Determine the [X, Y] coordinate at the center of the cell enclosing the given text.  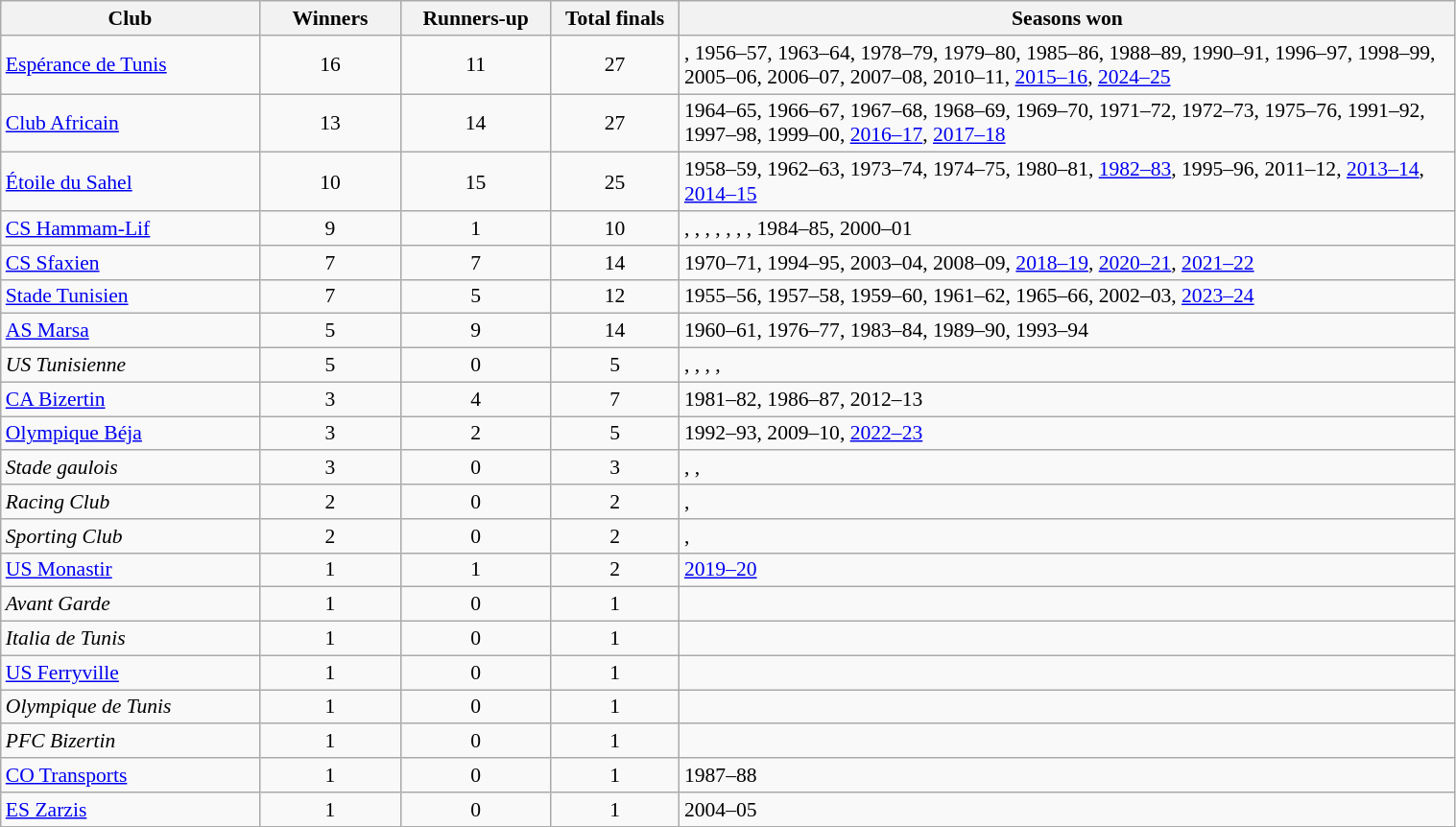
Total finals [614, 18]
12 [614, 296]
PFC Bizertin [131, 742]
CS Sfaxien [131, 263]
Étoile du Sahel [131, 182]
1981–82, 1986–87, 2012–13 [1067, 399]
1987–88 [1067, 775]
2004–05 [1067, 810]
Stade Tunisien [131, 296]
11 [476, 65]
US Ferryville [131, 673]
1992–93, 2009–10, 2022–23 [1067, 434]
, , , , [1067, 366]
1960–61, 1976–77, 1983–84, 1989–90, 1993–94 [1067, 331]
15 [476, 182]
Runners-up [476, 18]
Sporting Club [131, 536]
, , [1067, 468]
, 1956–57, 1963–64, 1978–79, 1979–80, 1985–86, 1988–89, 1990–91, 1996–97, 1998–99, 2005–06, 2006–07, 2007–08, 2010–11, 2015–16, 2024–25 [1067, 65]
13 [330, 123]
CA Bizertin [131, 399]
CO Transports [131, 775]
1958–59, 1962–63, 1973–74, 1974–75, 1980–81, 1982–83, 1995–96, 2011–12, 2013–14, 2014–15 [1067, 182]
CS Hammam-Lif [131, 228]
AS Marsa [131, 331]
Racing Club [131, 502]
Espérance de Tunis [131, 65]
Winners [330, 18]
1964–65, 1966–67, 1967–68, 1968–69, 1969–70, 1971–72, 1972–73, 1975–76, 1991–92, 1997–98, 1999–00, 2016–17, 2017–18 [1067, 123]
16 [330, 65]
1955–56, 1957–58, 1959–60, 1961–62, 1965–66, 2002–03, 2023–24 [1067, 296]
25 [614, 182]
Italia de Tunis [131, 639]
Seasons won [1067, 18]
ES Zarzis [131, 810]
Olympique de Tunis [131, 707]
US Tunisienne [131, 366]
Avant Garde [131, 604]
Club Africain [131, 123]
Club [131, 18]
, , , , , , , 1984–85, 2000–01 [1067, 228]
Stade gaulois [131, 468]
Olympique Béja [131, 434]
2019–20 [1067, 570]
US Monastir [131, 570]
4 [476, 399]
1970–71, 1994–95, 2003–04, 2008–09, 2018–19, 2020–21, 2021–22 [1067, 263]
